Detect which cell encompasses the target text, then output its [x, y] center coordinate. 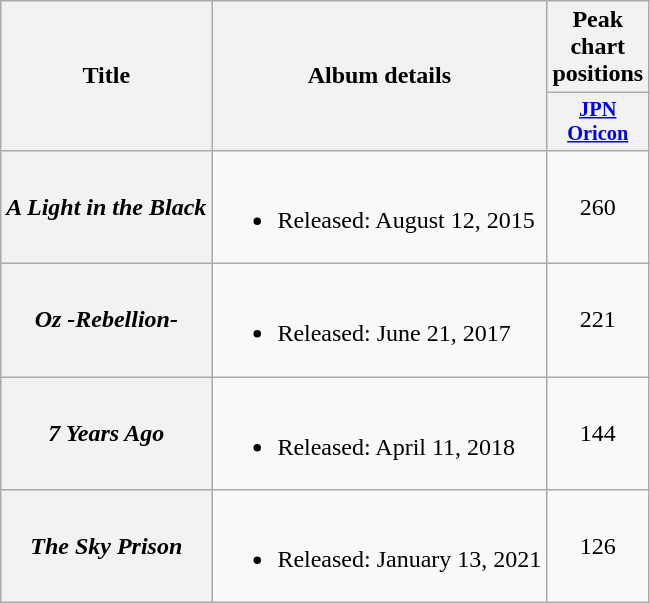
The Sky Prison [106, 546]
Title [106, 76]
126 [598, 546]
260 [598, 206]
JPNOricon [598, 122]
Released: August 12, 2015 [380, 206]
A Light in the Black [106, 206]
221 [598, 320]
Released: January 13, 2021 [380, 546]
Released: April 11, 2018 [380, 434]
Oz -Rebellion- [106, 320]
7 Years Ago [106, 434]
Peak chart positions [598, 47]
144 [598, 434]
Released: June 21, 2017 [380, 320]
Album details [380, 76]
